Find where the given text appears and provide that cell's center as (x, y) coordinate. 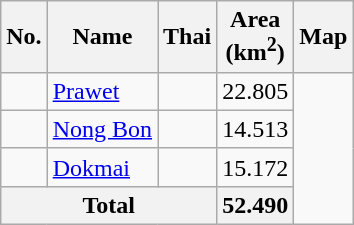
Total (109, 205)
Map (324, 37)
Dokmai (102, 167)
No. (24, 37)
Name (102, 37)
Thai (188, 37)
22.805 (256, 91)
52.490 (256, 205)
Nong Bon (102, 129)
Prawet (102, 91)
14.513 (256, 129)
Area(km2) (256, 37)
15.172 (256, 167)
